Find where the given text appears and provide that cell's center as (x, y) coordinate. 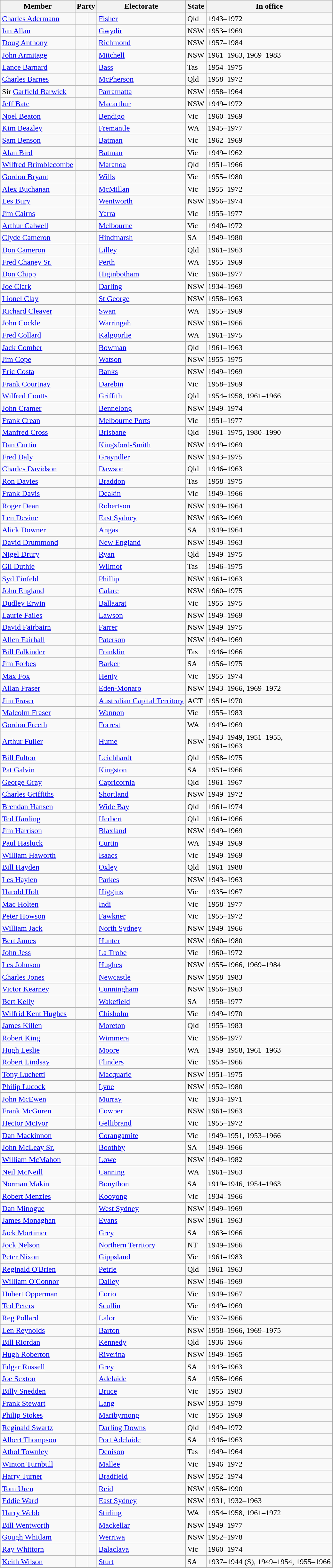
1960–1974 (269, 1549)
1960–1980 (269, 940)
Riverina (141, 1355)
1943–1949, 1951–1955,1961–1963 (269, 741)
Eric Costa (38, 372)
William Haworth (38, 855)
1961–1983 (269, 1257)
1953–1979 (269, 1403)
Bert Kelly (38, 1001)
Indi (141, 904)
John McEwen (38, 1099)
Gellibrand (141, 1123)
Gordon Freeth (38, 725)
Bradfield (141, 1476)
Hindmarsh (141, 238)
Parramatta (141, 92)
Evans (141, 1221)
1934–1966 (269, 1196)
Chisholm (141, 1014)
ACT (196, 700)
1961–1975, 1980–1990 (269, 433)
Noel Beaton (38, 116)
Fremantle (141, 128)
Ted Peters (38, 1306)
Charles Barnes (38, 79)
Philip Lucock (38, 1086)
Hume (141, 741)
Barton (141, 1330)
Eddie Ward (38, 1500)
Nigel Drury (38, 554)
David Fairbairn (38, 627)
Forrest (141, 725)
1949–1965 (269, 1355)
Laurie Failes (38, 615)
Reid (141, 1488)
Wentworth (141, 201)
1943–1975 (269, 457)
Richard Cleaver (38, 311)
1958–1990 (269, 1488)
Stirling (141, 1513)
Corangamite (141, 1135)
Curtin (141, 843)
Robert Lindsay (38, 1062)
Bill Fulton (38, 758)
Macquarie (141, 1074)
Yarra (141, 213)
David Drummond (38, 542)
1960–1975 (269, 591)
Fisher (141, 19)
Allen Fairhall (38, 640)
Frank McGuren (38, 1111)
Lang (141, 1403)
John England (38, 591)
Bruce (141, 1391)
George Gray (38, 782)
1956–1974 (269, 201)
North Sydney (141, 928)
Leichhardt (141, 758)
1958–1966, 1969–1975 (269, 1330)
Charles Davidson (38, 469)
Petrie (141, 1269)
New England (141, 542)
Athol Townley (38, 1452)
1958–1969 (269, 384)
Wakefield (141, 1001)
Bill Hayden (38, 867)
1946–1972 (269, 1464)
1955–1980 (269, 177)
Corio (141, 1293)
Farrer (141, 627)
Hugh Roberton (38, 1355)
West Sydney (141, 1208)
Bill Wentworth (38, 1525)
Northern Territory (141, 1245)
Paterson (141, 640)
Grayndler (141, 457)
1937–1944 (S), 1949–1954, 1955–1966 (269, 1562)
1958–1966 (269, 1379)
1960–1977 (269, 274)
Sam Benson (38, 140)
Macarthur (141, 104)
Malcolm Fraser (38, 712)
Kingston (141, 770)
1955–1974 (269, 676)
Hugh Leslie (38, 1050)
1949–1977 (269, 1525)
1952–1980 (269, 1086)
1943–1972 (269, 19)
1951–1975 (269, 1074)
Roger Dean (38, 505)
1954–1966 (269, 1062)
Keith Wilson (38, 1562)
Arthur Fuller (38, 741)
Jack Mortimer (38, 1233)
Mac Holten (38, 904)
Fred Daly (38, 457)
Party (86, 6)
1961–1963, 1969–1983 (269, 55)
Calare (141, 591)
Allan Fraser (38, 688)
McPherson (141, 79)
Lilley (141, 250)
Wilfred Brimblecombe (38, 165)
Dan Curtin (38, 445)
Len Devine (38, 518)
Lowe (141, 1160)
Bert James (38, 940)
Syd Einfeld (38, 579)
1955–1977 (269, 213)
John Armitage (38, 55)
Pat Galvin (38, 770)
Dan Minogue (38, 1208)
Cowper (141, 1111)
Jock Nelson (38, 1245)
Watson (141, 360)
Ballaarat (141, 603)
1936–1966 (269, 1342)
Reginald Swartz (38, 1428)
Wilfred Coutts (38, 396)
Dudley Erwin (38, 603)
Alan Bird (38, 153)
1958–1972 (269, 79)
Jack Comber (38, 347)
1949–1974 (269, 408)
Higinbotham (141, 274)
Werriwa (141, 1537)
Charles Jones (38, 977)
Jim Harrison (38, 831)
1943–1966, 1969–1972 (269, 688)
Port Adelaide (141, 1440)
Isaacs (141, 855)
Wills (141, 177)
1958–1963 (269, 298)
Joe Sexton (38, 1379)
1958–1983 (269, 977)
Warringah (141, 323)
Phillip (141, 579)
Les Haylen (38, 880)
Denison (141, 1452)
Reg Pollard (38, 1318)
In office (269, 6)
Maribyrnong (141, 1415)
Tony Luchetti (38, 1074)
Don Cameron (38, 250)
Electorate (141, 6)
Cunningham (141, 989)
Bill Riordan (38, 1342)
Jeff Bate (38, 104)
1931, 1932–1963 (269, 1500)
Reginald O'Brien (38, 1269)
Edgar Russell (38, 1367)
Doug Anthony (38, 43)
Hughes (141, 965)
Peter Nixon (38, 1257)
1954–1958, 1961–1972 (269, 1513)
Wannon (141, 712)
Bowman (141, 347)
William O'Connor (38, 1281)
Bennelong (141, 408)
Harry Webb (38, 1513)
1960–1972 (269, 953)
Blaxland (141, 831)
Albert Thompson (38, 1440)
Henty (141, 676)
1940–1972 (269, 226)
1949–1980 (269, 238)
Dawson (141, 469)
Charles Adermann (38, 19)
John McLeay Sr. (38, 1148)
1961–1975 (269, 335)
Dan Mackinnon (38, 1135)
Charles Griffiths (38, 794)
Frank Stewart (38, 1403)
Joe Clark (38, 286)
Braddon (141, 481)
Wilfrid Kent Hughes (38, 1014)
Robert Menzies (38, 1196)
McMillan (141, 189)
Kingsford-Smith (141, 445)
John Cockle (38, 323)
Gough Whitlam (38, 1537)
Frank Davis (38, 493)
William McMahon (38, 1160)
Bass (141, 67)
Dalley (141, 1281)
Balaclava (141, 1549)
Frank Crean (38, 420)
Mallee (141, 1464)
Fred Chaney Sr. (38, 262)
1951–1970 (269, 700)
1957–1984 (269, 43)
Flinders (141, 1062)
1949–1962 (269, 153)
Bendigo (141, 116)
Oxley (141, 867)
1956–1963 (269, 989)
Ted Harding (38, 819)
Melbourne Ports (141, 420)
Don Chipp (38, 274)
Wimmera (141, 1038)
Parkes (141, 880)
Bonython (141, 1184)
Jim Cairns (38, 213)
Bill Falkinder (38, 652)
Gordon Bryant (38, 177)
1955–1966, 1969–1984 (269, 965)
Eden-Monaro (141, 688)
Lyne (141, 1086)
Richmond (141, 43)
Les Bury (38, 201)
Adelaide (141, 1379)
Fred Collard (38, 335)
Higgins (141, 892)
NT (196, 1245)
Winton Turnbull (38, 1464)
Murray (141, 1099)
1954–1958, 1961–1966 (269, 396)
Hubert Opperman (38, 1293)
Harry Turner (38, 1476)
Gwydir (141, 31)
Newcastle (141, 977)
Swan (141, 311)
Robert King (38, 1038)
Max Fox (38, 676)
1949–1963 (269, 542)
1949–1958, 1961–1963 (269, 1050)
1949–1967 (269, 1293)
Wide Bay (141, 807)
Alex Buchanan (38, 189)
Manfred Cross (38, 433)
Tom Uren (38, 1488)
Ron Davies (38, 481)
Sir Garfield Barwick (38, 92)
Jim Fraser (38, 700)
Gippsland (141, 1257)
Mackellar (141, 1525)
1949–1970 (269, 1014)
Barker (141, 664)
Clyde Cameron (38, 238)
Arthur Calwell (38, 226)
St George (141, 298)
1961–1967 (269, 782)
1935–1967 (269, 892)
1962–1969 (269, 140)
Ryan (141, 554)
1934–1971 (269, 1099)
1946–1966 (269, 652)
Canning (141, 1172)
Ian Allan (38, 31)
Gil Duthie (38, 567)
John Jess (38, 953)
Angas (141, 530)
Paul Hasluck (38, 843)
Billy Snedden (38, 1391)
Hector McIvor (38, 1123)
Franklin (141, 652)
Fawkner (141, 916)
Capricornia (141, 782)
1963–1966 (269, 1233)
Darling (141, 286)
Boothby (141, 1148)
La Trobe (141, 953)
Banks (141, 372)
Shortland (141, 794)
Frank Courtnay (38, 384)
Lionel Clay (38, 298)
Wilmot (141, 567)
Brisbane (141, 433)
Sturt (141, 1562)
Len Reynolds (38, 1330)
1949–1951, 1953–1966 (269, 1135)
Les Johnson (38, 965)
1961–1974 (269, 807)
1946–1975 (269, 567)
1919–1946, 1954–1963 (269, 1184)
Perth (141, 262)
Brendan Hansen (38, 807)
Peter Howson (38, 916)
Darling Downs (141, 1428)
Alick Downer (38, 530)
1949–1982 (269, 1160)
Jim Cope (38, 360)
Lalor (141, 1318)
Kalgoorlie (141, 335)
1946–1969 (269, 1281)
William Jack (38, 928)
Robertson (141, 505)
1958–1964 (269, 92)
Kooyong (141, 1196)
John Cramer (38, 408)
Lance Barnard (38, 67)
Melbourne (141, 226)
Herbert (141, 819)
Philip Stokes (38, 1415)
Moreton (141, 1026)
1952–1974 (269, 1476)
Maranoa (141, 165)
Norman Makin (38, 1184)
State (196, 6)
Moore (141, 1050)
Mitchell (141, 55)
1961–1988 (269, 867)
Scullin (141, 1306)
Kennedy (141, 1342)
Deakin (141, 493)
Lawson (141, 615)
1953–1969 (269, 31)
1934–1969 (269, 286)
1951–1977 (269, 420)
Kim Beazley (38, 128)
1945–1977 (269, 128)
Victor Kearney (38, 989)
1952–1978 (269, 1537)
Neil McNeill (38, 1172)
Harold Holt (38, 892)
James Killen (38, 1026)
1937–1966 (269, 1318)
1954–1975 (269, 67)
Ray Whittorn (38, 1549)
Member (38, 6)
James Monaghan (38, 1221)
1956–1975 (269, 664)
Australian Capital Territory (141, 700)
Darebin (141, 384)
Jim Forbes (38, 664)
Griffith (141, 396)
Hunter (141, 940)
1960–1969 (269, 116)
1963–1969 (269, 518)
